For the text-containing cell, return its midpoint in [x, y] coordinate format. 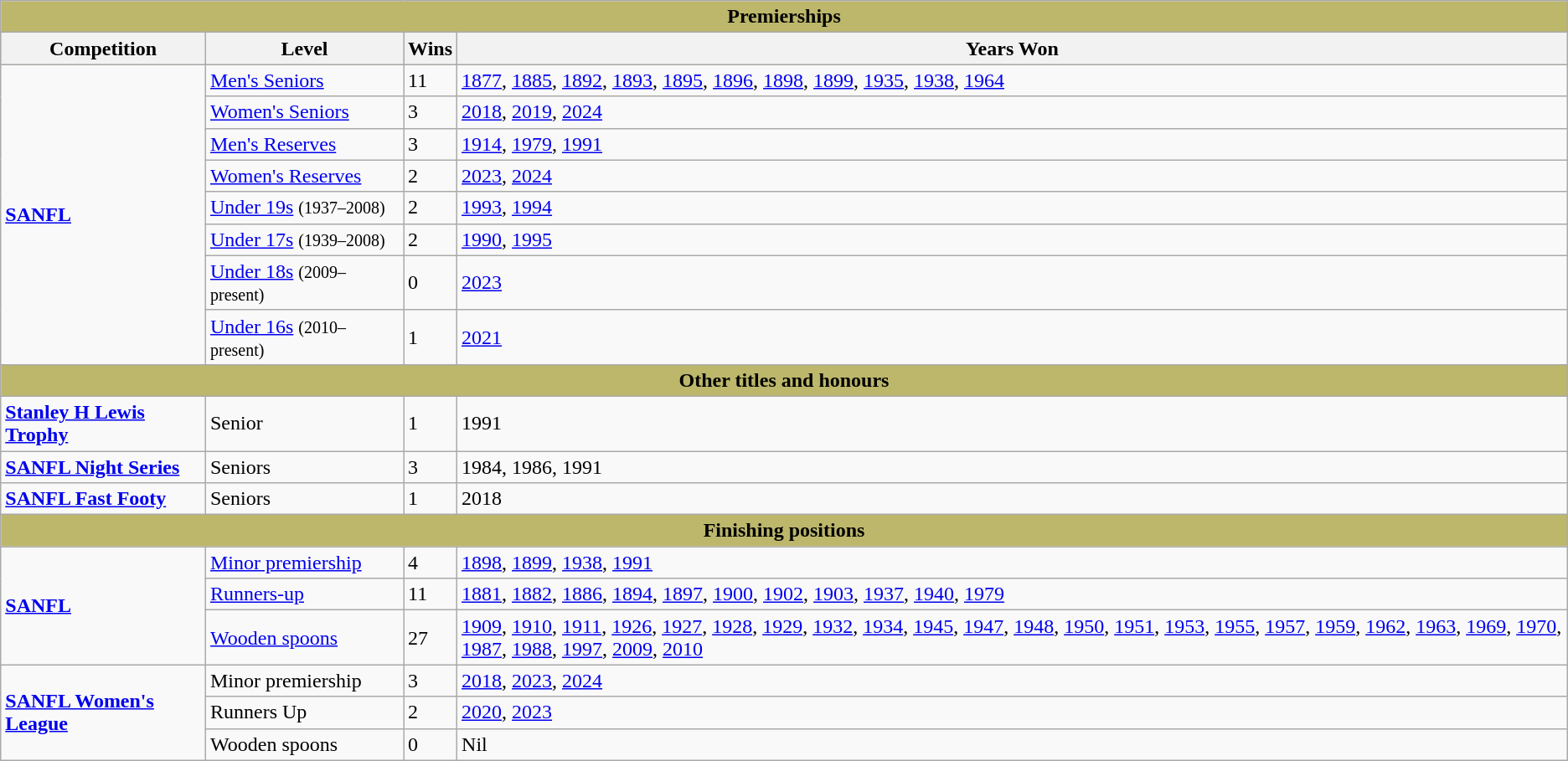
Runners-up [304, 594]
Level [304, 49]
Wins [431, 49]
1984, 1986, 1991 [1013, 466]
Years Won [1013, 49]
1914, 1979, 1991 [1013, 144]
2023, 2024 [1013, 176]
SANFL Women's League [104, 712]
Under 19s (1937–2008) [304, 208]
2018 [1013, 499]
Stanley H Lewis Trophy [104, 424]
Competition [104, 49]
2018, 2023, 2024 [1013, 681]
1990, 1995 [1013, 239]
Men's Reserves [304, 144]
Finishing positions [784, 531]
SANFL Fast Footy [104, 499]
Under 17s (1939–2008) [304, 239]
Women's Seniors [304, 112]
Other titles and honours [784, 380]
Runners Up [304, 712]
Senior [304, 424]
2018, 2019, 2024 [1013, 112]
Men's Seniors [304, 80]
SANFL Night Series [104, 466]
2021 [1013, 337]
Women's Reserves [304, 176]
1993, 1994 [1013, 208]
1881, 1882, 1886, 1894, 1897, 1900, 1902, 1903, 1937, 1940, 1979 [1013, 594]
Nil [1013, 744]
2023 [1013, 283]
4 [431, 563]
Premierships [784, 17]
Under 16s (2010–present) [304, 337]
Under 18s (2009–present) [304, 283]
1898, 1899, 1938, 1991 [1013, 563]
1877, 1885, 1892, 1893, 1895, 1896, 1898, 1899, 1935, 1938, 1964 [1013, 80]
1991 [1013, 424]
27 [431, 638]
2020, 2023 [1013, 712]
